Extract the [x, y] coordinate from the center of the cell holding the provided text.  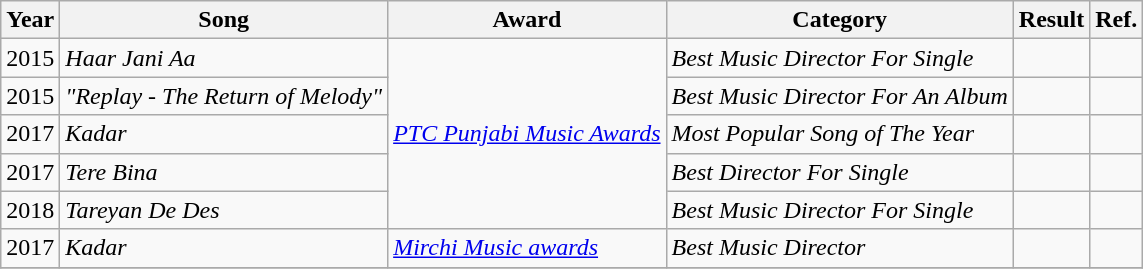
Category [840, 20]
Mirchi Music awards [527, 248]
Ref. [1116, 20]
2018 [30, 210]
"Replay - The Return of Melody" [224, 96]
PTC Punjabi Music Awards [527, 134]
Best Music Director [840, 248]
Song [224, 20]
Award [527, 20]
Best Director For Single [840, 172]
Result [1051, 20]
Tareyan De Des [224, 210]
Year [30, 20]
Tere Bina [224, 172]
Most Popular Song of The Year [840, 134]
Best Music Director For An Album [840, 96]
Haar Jani Aa [224, 58]
